Capture the cell that displays the provided text and extract its (X, Y) central coordinate. 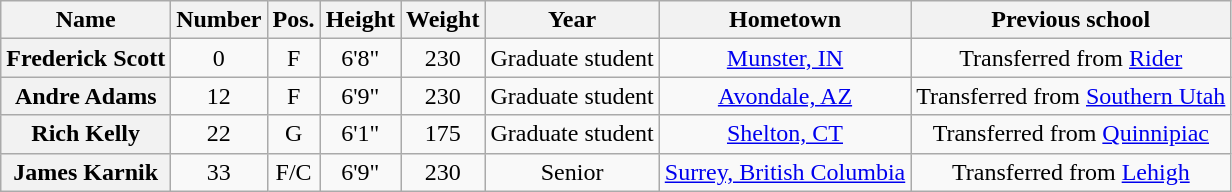
Transferred from Quinnipiac (1071, 134)
Transferred from Rider (1071, 58)
Frederick Scott (86, 58)
12 (219, 96)
Andre Adams (86, 96)
Rich Kelly (86, 134)
James Karnik (86, 172)
0 (219, 58)
Shelton, CT (785, 134)
175 (442, 134)
Height (360, 20)
G (294, 134)
F/C (294, 172)
Munster, IN (785, 58)
Surrey, British Columbia (785, 172)
Weight (442, 20)
Hometown (785, 20)
Avondale, AZ (785, 96)
6'8" (360, 58)
Name (86, 20)
Previous school (1071, 20)
Senior (572, 172)
Year (572, 20)
6'1" (360, 134)
33 (219, 172)
Transferred from Lehigh (1071, 172)
Transferred from Southern Utah (1071, 96)
Pos. (294, 20)
Number (219, 20)
22 (219, 134)
